For the text-containing cell, return its midpoint in (x, y) coordinate format. 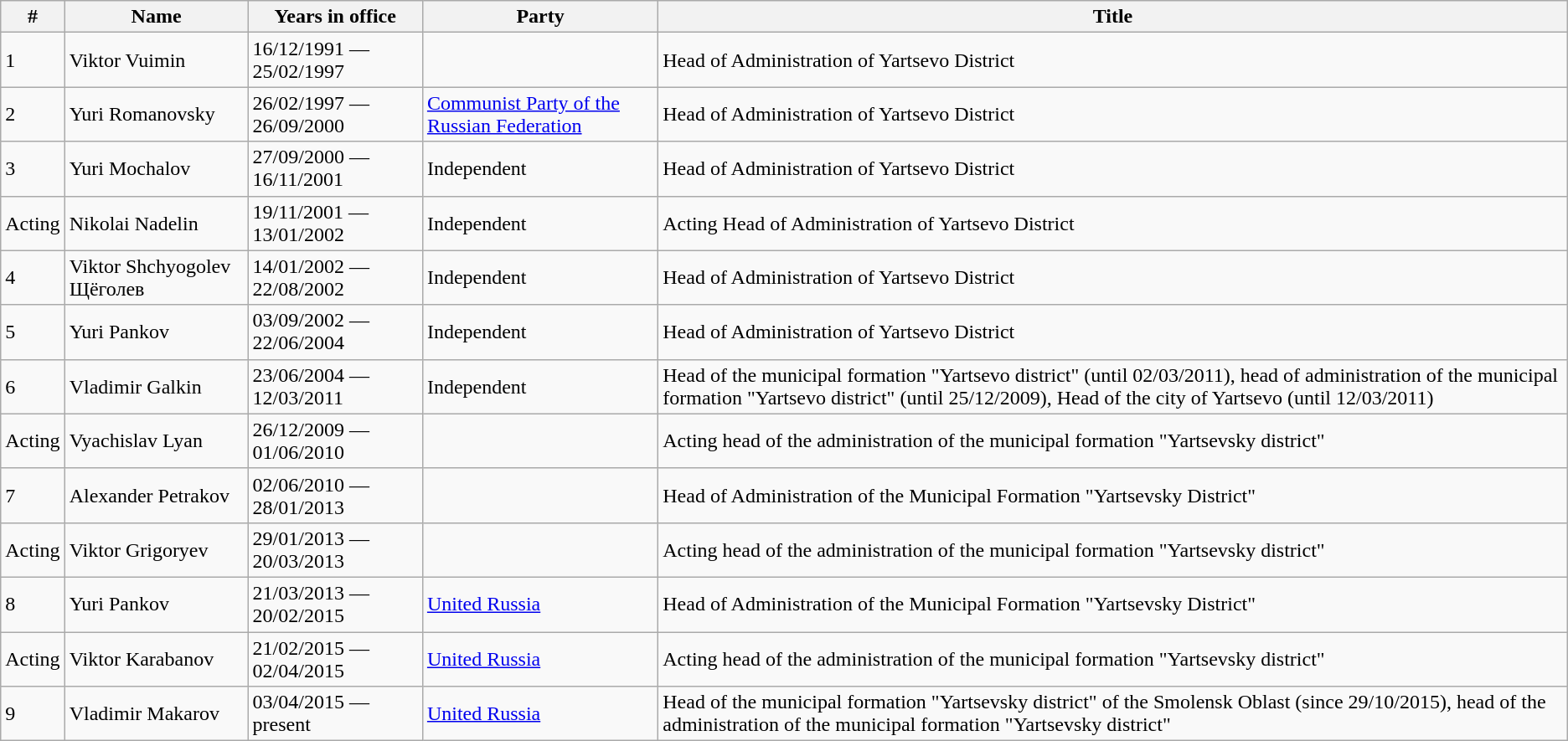
Vladimir Makarov (156, 713)
4 (33, 278)
2 (33, 114)
03/09/2002 — 22/06/2004 (335, 332)
1 (33, 60)
26/02/1997 — 26/09/2000 (335, 114)
8 (33, 605)
Vyachislav Lyan (156, 440)
Yuri Romanovsky (156, 114)
Viktor Grigoryev (156, 549)
Name (156, 17)
Vladimir Galkin (156, 387)
Party (539, 17)
Communist Party of the Russian Federation (539, 114)
Acting Head of Administration of Yartsevo District (1113, 223)
02/06/2010 — 28/01/2013 (335, 496)
29/01/2013 — 20/03/2013 (335, 549)
Viktor Karabanov (156, 658)
16/12/1991 — 25/02/1997 (335, 60)
7 (33, 496)
Title (1113, 17)
Viktor Shchyogolev Щёголев (156, 278)
Yuri Mochalov (156, 169)
Years in office (335, 17)
23/06/2004 — 12/03/2011 (335, 387)
9 (33, 713)
27/09/2000 — 16/11/2001 (335, 169)
03/04/2015 — present (335, 713)
Viktor Vuimin (156, 60)
Nikolai Nadelin (156, 223)
# (33, 17)
6 (33, 387)
3 (33, 169)
26/12/2009 — 01/06/2010 (335, 440)
19/11/2001 — 13/01/2002 (335, 223)
5 (33, 332)
14/01/2002 — 22/08/2002 (335, 278)
21/02/2015 — 02/04/2015 (335, 658)
Alexander Petrakov (156, 496)
21/03/2013 — 20/02/2015 (335, 605)
